Search for the cell housing the specified text and yield its (X, Y) center coordinate. 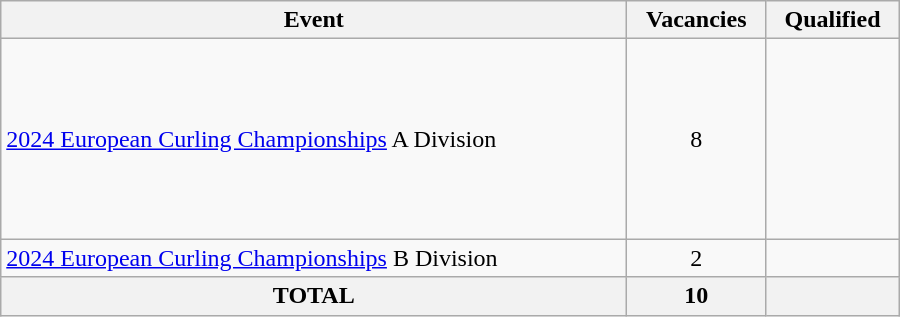
TOTAL (314, 296)
Vacancies (696, 20)
2 (696, 258)
10 (696, 296)
2024 European Curling Championships A Division (314, 139)
8 (696, 139)
Event (314, 20)
2024 European Curling Championships B Division (314, 258)
Qualified (832, 20)
